Identify which cell holds the provided text, then report its (x, y) central coordinate. 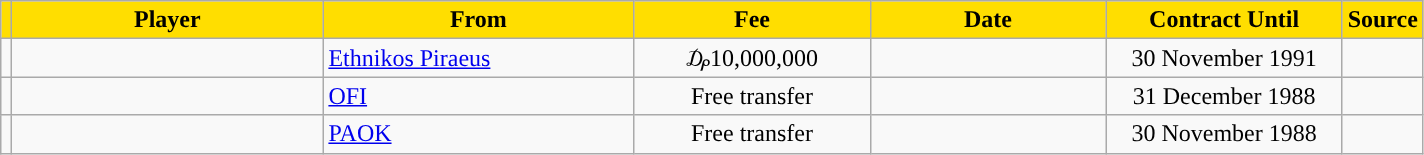
30 November 1991 (1224, 58)
31 December 1988 (1224, 96)
Source (1382, 20)
From (478, 20)
Date (988, 20)
Contract Until (1224, 20)
Fee (752, 20)
PAOK (478, 134)
₯10,000,000 (752, 58)
30 November 1988 (1224, 134)
OFI (478, 96)
Player (168, 20)
Ethnikos Piraeus (478, 58)
